Determine the [x, y] coordinate at the center of the cell enclosing the given text.  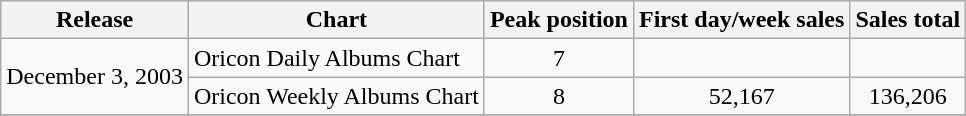
First day/week sales [741, 20]
Oricon Daily Albums Chart [336, 58]
Release [95, 20]
7 [558, 58]
Chart [336, 20]
December 3, 2003 [95, 77]
Peak position [558, 20]
52,167 [741, 96]
8 [558, 96]
136,206 [908, 96]
Sales total [908, 20]
Oricon Weekly Albums Chart [336, 96]
